Capture the cell that displays the provided text and extract its (x, y) central coordinate. 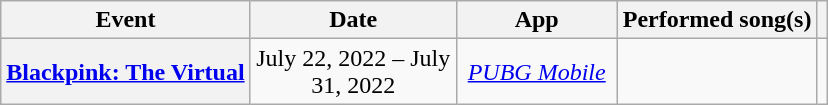
PUBG Mobile (536, 72)
App (536, 20)
July 22, 2022 – July 31, 2022 (353, 72)
Blackpink: The Virtual (126, 72)
Performed song(s) (717, 20)
Date (353, 20)
Event (126, 20)
